From the cell containing the given text, extract its center point as (x, y) coordinate. 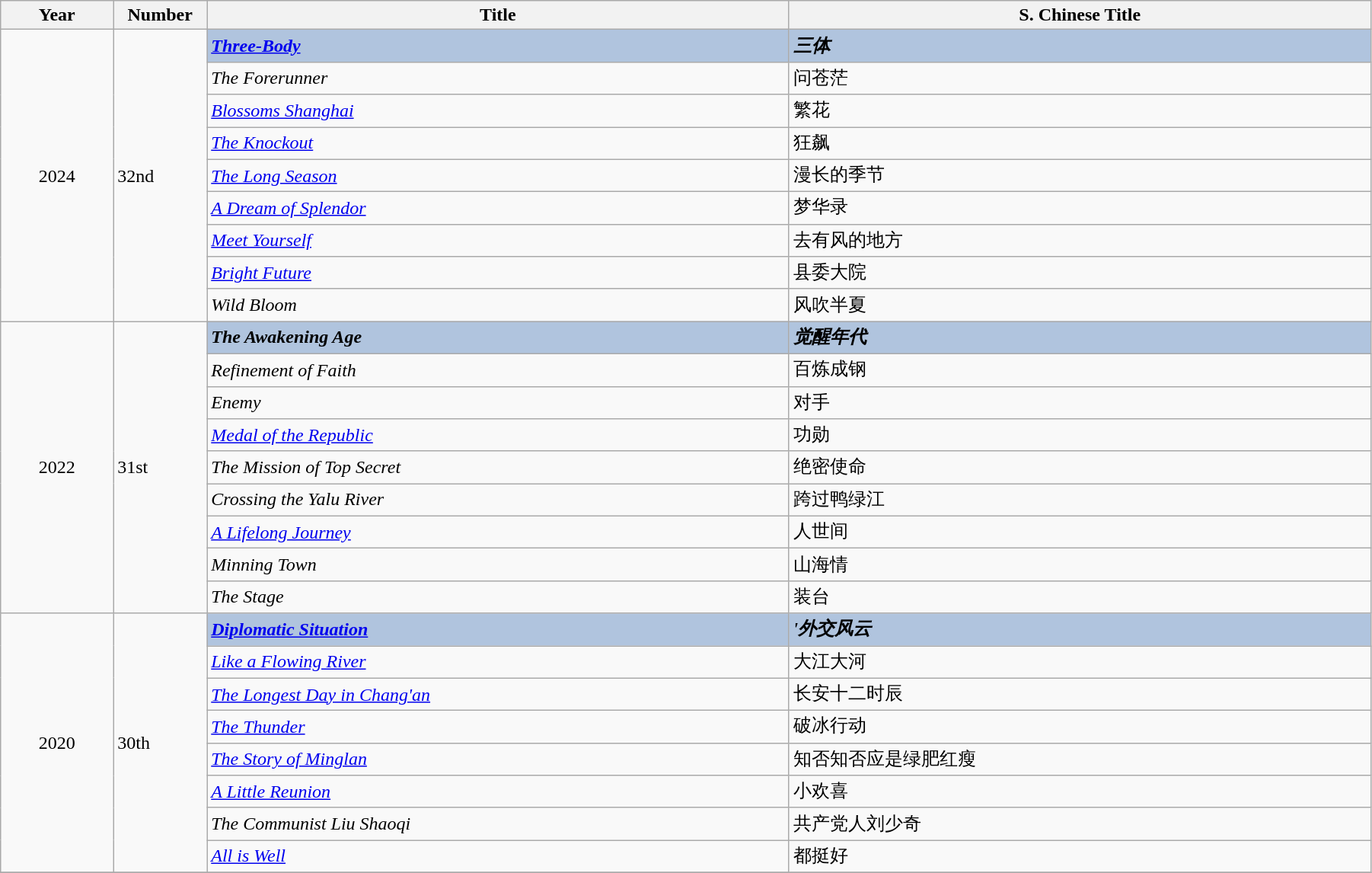
The Knockout (498, 143)
The Story of Minglan (498, 759)
山海情 (1080, 565)
The Stage (498, 597)
觉醒年代 (1080, 338)
Number (160, 15)
Crossing the Yalu River (498, 500)
破冰行动 (1080, 727)
长安十二时辰 (1080, 695)
漫长的季节 (1080, 175)
Diplomatic Situation (498, 629)
风吹半夏 (1080, 305)
Like a Flowing River (498, 663)
2022 (57, 468)
Bright Future (498, 273)
The Longest Day in Chang'an (498, 695)
对手 (1080, 402)
问苍茫 (1080, 78)
Title (498, 15)
大江大河 (1080, 663)
小欢喜 (1080, 792)
The Long Season (498, 175)
装台 (1080, 597)
三体 (1080, 46)
The Thunder (498, 727)
31st (160, 468)
知否知否应是绿肥红瘦 (1080, 759)
Three-Body (498, 46)
S. Chinese Title (1080, 15)
跨过鸭绿江 (1080, 500)
Meet Yourself (498, 241)
2024 (57, 175)
32nd (160, 175)
功勋 (1080, 436)
2020 (57, 743)
都挺好 (1080, 856)
人世间 (1080, 532)
繁花 (1080, 111)
Medal of the Republic (498, 436)
The Forerunner (498, 78)
A Lifelong Journey (498, 532)
Blossoms Shanghai (498, 111)
共产党人刘少奇 (1080, 824)
30th (160, 743)
Wild Bloom (498, 305)
Enemy (498, 402)
县委大院 (1080, 273)
绝密使命 (1080, 468)
梦华录 (1080, 209)
Minning Town (498, 565)
A Dream of Splendor (498, 209)
The Awakening Age (498, 338)
The Communist Liu Shaoqi (498, 824)
狂飙 (1080, 143)
The Mission of Top Secret (498, 468)
Refinement of Faith (498, 370)
All is Well (498, 856)
A Little Reunion (498, 792)
去有风的地方 (1080, 241)
Year (57, 15)
'外交风云 (1080, 629)
百炼成钢 (1080, 370)
